Detect which cell encompasses the target text, then output its (X, Y) center coordinate. 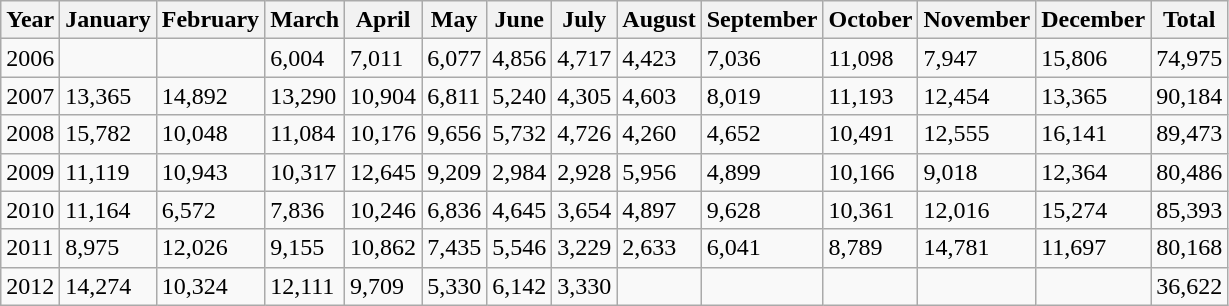
6,004 (305, 58)
2007 (30, 96)
4,717 (584, 58)
2012 (30, 286)
6,142 (520, 286)
9,709 (384, 286)
9,155 (305, 248)
June (520, 20)
4,603 (659, 96)
14,892 (210, 96)
3,229 (584, 248)
7,011 (384, 58)
October (870, 20)
7,836 (305, 210)
9,628 (762, 210)
10,361 (870, 210)
9,209 (454, 172)
4,899 (762, 172)
January (108, 20)
11,697 (1094, 248)
6,572 (210, 210)
16,141 (1094, 134)
11,193 (870, 96)
11,164 (108, 210)
5,956 (659, 172)
4,423 (659, 58)
4,305 (584, 96)
10,904 (384, 96)
March (305, 20)
2008 (30, 134)
August (659, 20)
80,486 (1190, 172)
2006 (30, 58)
7,435 (454, 248)
85,393 (1190, 210)
10,324 (210, 286)
10,317 (305, 172)
6,077 (454, 58)
11,119 (108, 172)
11,098 (870, 58)
6,811 (454, 96)
12,645 (384, 172)
September (762, 20)
6,041 (762, 248)
12,364 (1094, 172)
10,943 (210, 172)
7,036 (762, 58)
April (384, 20)
November (977, 20)
11,084 (305, 134)
4,726 (584, 134)
May (454, 20)
12,555 (977, 134)
5,546 (520, 248)
10,491 (870, 134)
4,856 (520, 58)
13,290 (305, 96)
5,240 (520, 96)
6,836 (454, 210)
14,781 (977, 248)
15,806 (1094, 58)
10,862 (384, 248)
9,656 (454, 134)
89,473 (1190, 134)
15,274 (1094, 210)
Total (1190, 20)
4,652 (762, 134)
12,454 (977, 96)
12,016 (977, 210)
12,026 (210, 248)
4,260 (659, 134)
12,111 (305, 286)
10,048 (210, 134)
December (1094, 20)
80,168 (1190, 248)
2,928 (584, 172)
90,184 (1190, 96)
July (584, 20)
2010 (30, 210)
8,975 (108, 248)
2,984 (520, 172)
2009 (30, 172)
4,897 (659, 210)
Year (30, 20)
9,018 (977, 172)
10,176 (384, 134)
2,633 (659, 248)
8,019 (762, 96)
74,975 (1190, 58)
3,330 (584, 286)
10,246 (384, 210)
14,274 (108, 286)
10,166 (870, 172)
4,645 (520, 210)
7,947 (977, 58)
3,654 (584, 210)
February (210, 20)
2011 (30, 248)
5,732 (520, 134)
5,330 (454, 286)
8,789 (870, 248)
36,622 (1190, 286)
15,782 (108, 134)
